Extract the (x, y) coordinate from the center of the cell holding the provided text.  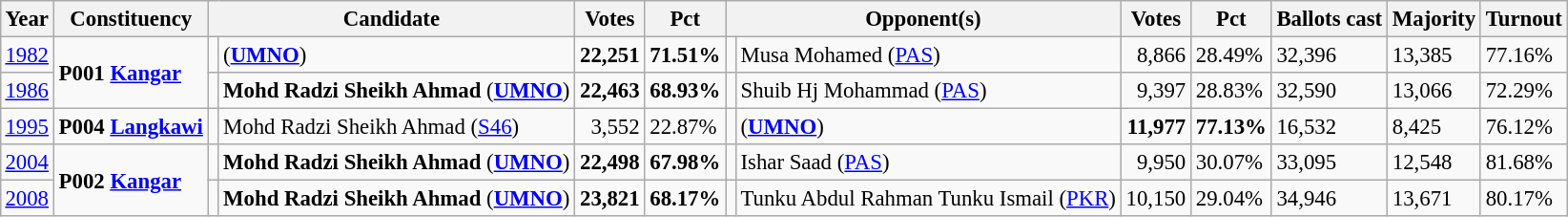
P002 Kangar (131, 180)
23,821 (610, 199)
34,946 (1330, 199)
3,552 (610, 127)
80.17% (1524, 199)
77.16% (1524, 54)
11,977 (1156, 127)
76.12% (1524, 127)
8,425 (1434, 127)
32,396 (1330, 54)
29.04% (1230, 199)
13,671 (1434, 199)
Majority (1434, 19)
P004 Langkawi (131, 127)
1982 (27, 54)
81.68% (1524, 163)
Mohd Radzi Sheikh Ahmad (S46) (397, 127)
28.49% (1230, 54)
13,066 (1434, 91)
77.13% (1230, 127)
22,463 (610, 91)
22,251 (610, 54)
2008 (27, 199)
9,950 (1156, 163)
22,498 (610, 163)
68.17% (685, 199)
68.93% (685, 91)
22.87% (685, 127)
67.98% (685, 163)
Ishar Saad (PAS) (928, 163)
Turnout (1524, 19)
12,548 (1434, 163)
28.83% (1230, 91)
13,385 (1434, 54)
71.51% (685, 54)
Opponent(s) (923, 19)
30.07% (1230, 163)
Candidate (391, 19)
Musa Mohamed (PAS) (928, 54)
Shuib Hj Mohammad (PAS) (928, 91)
Tunku Abdul Rahman Tunku Ismail (PKR) (928, 199)
1986 (27, 91)
8,866 (1156, 54)
72.29% (1524, 91)
32,590 (1330, 91)
Constituency (131, 19)
16,532 (1330, 127)
Year (27, 19)
P001 Kangar (131, 73)
9,397 (1156, 91)
2004 (27, 163)
1995 (27, 127)
Ballots cast (1330, 19)
10,150 (1156, 199)
33,095 (1330, 163)
